Output the [X, Y] coordinate of the center of the cell containing the given text.  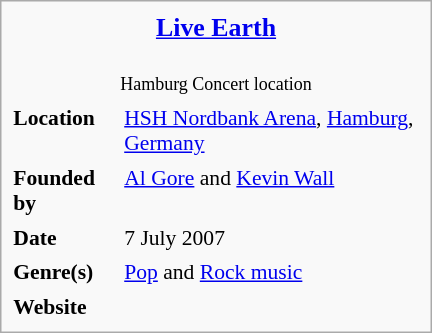
HSH Nordbank Arena, Hamburg, Germany [272, 130]
Genre(s) [64, 272]
Location [64, 130]
Pop and Rock music [272, 272]
Al Gore and Kevin Wall [272, 190]
Hamburg Concert location [216, 83]
Date [64, 237]
Website [64, 306]
Founded by [64, 190]
Live Earth [216, 28]
7 July 2007 [272, 237]
